Return the (x, y) coordinate for the center point of the cell that contains the specified text.  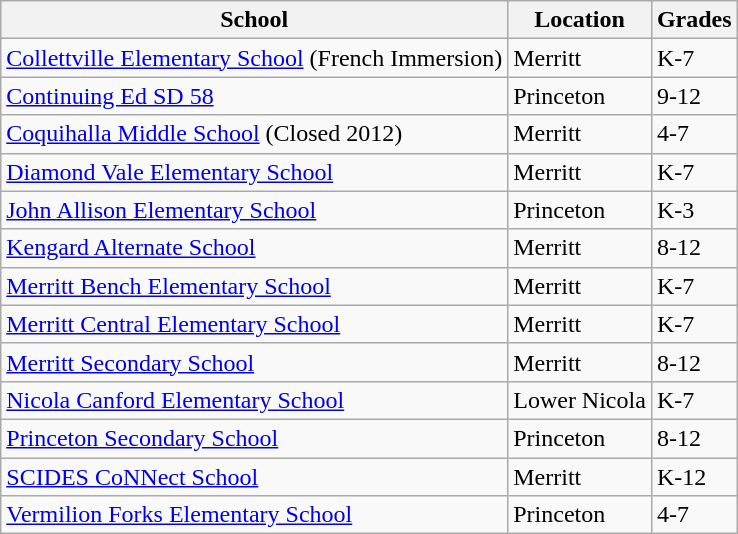
Location (580, 20)
Grades (694, 20)
K-3 (694, 210)
Nicola Canford Elementary School (254, 400)
9-12 (694, 96)
Coquihalla Middle School (Closed 2012) (254, 134)
Lower Nicola (580, 400)
SCIDES CoNNect School (254, 477)
K-12 (694, 477)
John Allison Elementary School (254, 210)
Continuing Ed SD 58 (254, 96)
Kengard Alternate School (254, 248)
Princeton Secondary School (254, 438)
Merritt Central Elementary School (254, 324)
Diamond Vale Elementary School (254, 172)
Merritt Secondary School (254, 362)
Collettville Elementary School (French Immersion) (254, 58)
Merritt Bench Elementary School (254, 286)
School (254, 20)
Vermilion Forks Elementary School (254, 515)
